Pinpoint the cell where the given text exists, returning its [x, y] midpoint coordinate. 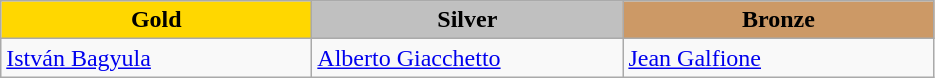
István Bagyula [156, 58]
Gold [156, 20]
Jean Galfione [778, 58]
Alberto Giacchetto [468, 58]
Bronze [778, 20]
Silver [468, 20]
